From the cell containing the given text, extract its center point as (x, y) coordinate. 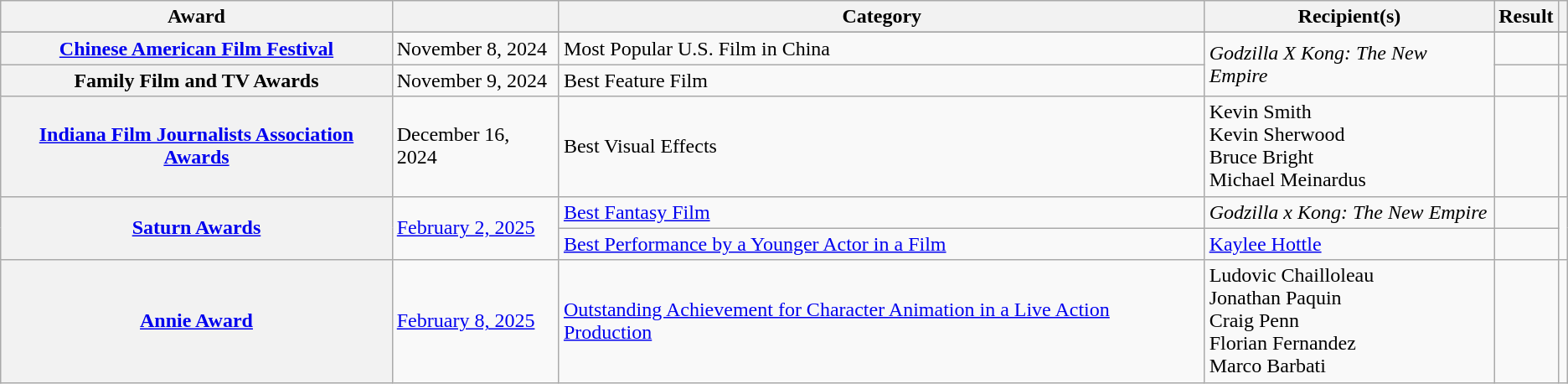
Godzilla X Kong: The New Empire (1349, 65)
Category (881, 17)
Recipient(s) (1349, 17)
Family Film and TV Awards (196, 80)
Most Popular U.S. Film in China (881, 49)
Ludovic ChailloleauJonathan PaquinCraig PennFlorian FernandezMarco Barbati (1349, 321)
Best Performance by a Younger Actor in a Film (881, 244)
Annie Award (196, 321)
Indiana Film Journalists Association Awards (196, 146)
November 8, 2024 (476, 49)
Outstanding Achievement for Character Animation in a Live Action Production (881, 321)
Saturn Awards (196, 228)
February 8, 2025 (476, 321)
December 16, 2024 (476, 146)
Kaylee Hottle (1349, 244)
Godzilla x Kong: The New Empire (1349, 212)
Best Feature Film (881, 80)
Kevin SmithKevin SherwoodBruce BrightMichael Meinardus (1349, 146)
February 2, 2025 (476, 228)
Best Fantasy Film (881, 212)
Result (1526, 17)
Best Visual Effects (881, 146)
Chinese American Film Festival (196, 49)
November 9, 2024 (476, 80)
Award (196, 17)
